Output the (x, y) coordinate of the center of the cell containing the given text.  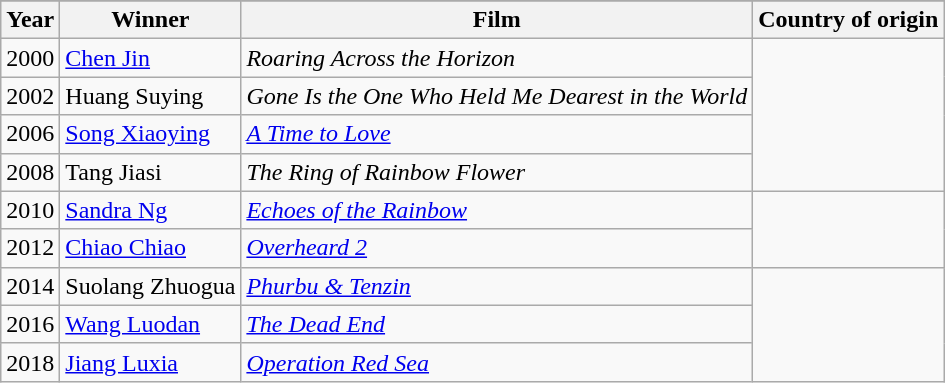
2000 (30, 58)
Jiang Luxia (150, 362)
Film (497, 20)
The Dead End (497, 324)
2010 (30, 210)
Country of origin (848, 20)
Gone Is the One Who Held Me Dearest in the World (497, 96)
2002 (30, 96)
Operation Red Sea (497, 362)
2008 (30, 172)
2014 (30, 286)
Tang Jiasi (150, 172)
2012 (30, 248)
Year (30, 20)
Suolang Zhuogua (150, 286)
2006 (30, 134)
Roaring Across the Horizon (497, 58)
2016 (30, 324)
Winner (150, 20)
Echoes of the Rainbow (497, 210)
Overheard 2 (497, 248)
Chen Jin (150, 58)
Sandra Ng (150, 210)
Chiao Chiao (150, 248)
The Ring of Rainbow Flower (497, 172)
Song Xiaoying (150, 134)
2018 (30, 362)
Phurbu & Tenzin (497, 286)
Huang Suying (150, 96)
Wang Luodan (150, 324)
A Time to Love (497, 134)
